Return (x, y) of the center of cell containing provided text 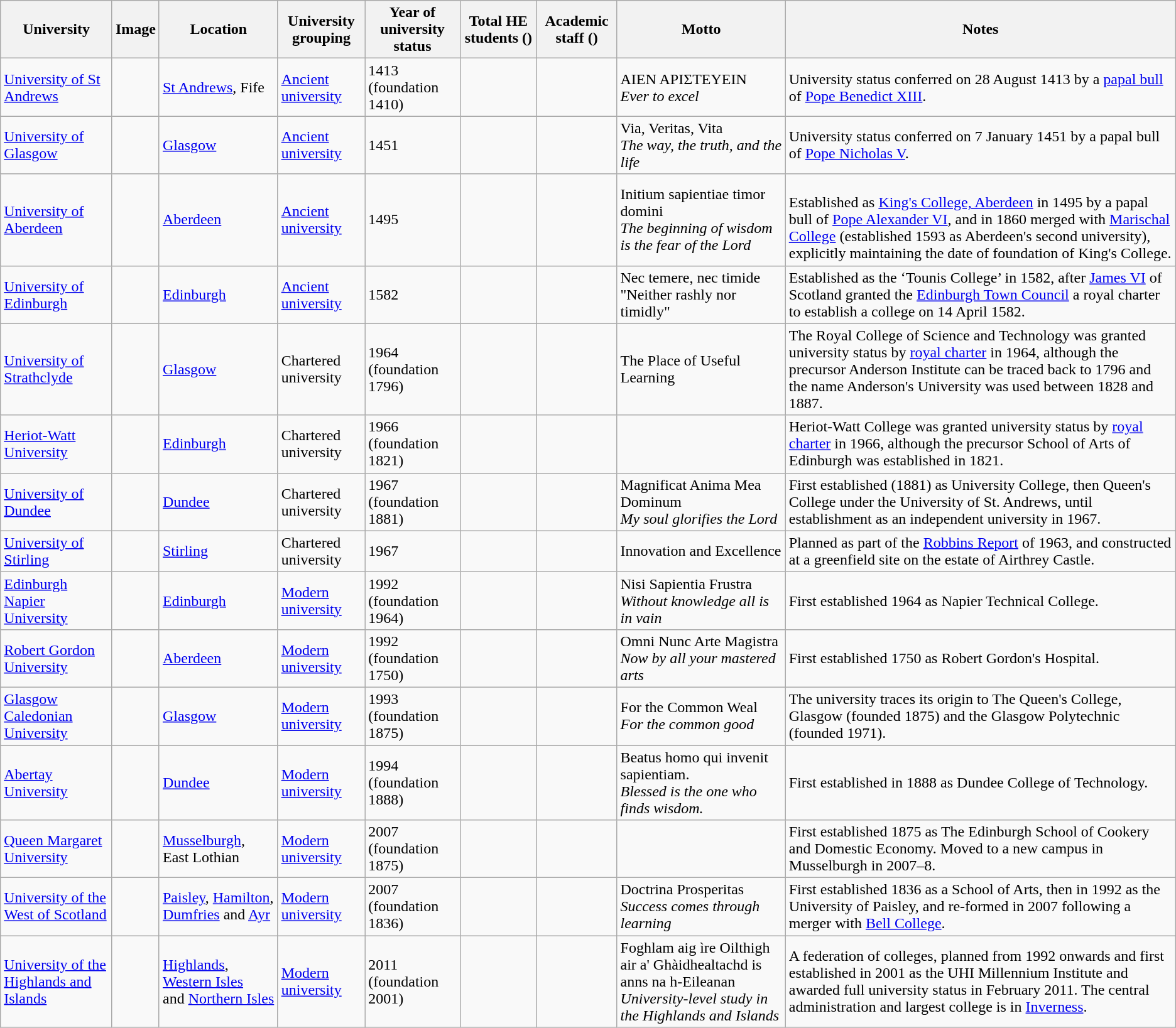
1582 (413, 295)
Notes (980, 30)
Nisi Sapientia FrustraWithout knowledge all is in vain (701, 600)
Foghlam aig ìre Oilthigh air a' Ghàidhealtachd is anns na h-Eileanan University-level study in the Highlands and Islands (701, 982)
University grouping (322, 30)
University of Dundee (57, 502)
Motto (701, 30)
Innovation and Excellence (701, 551)
Paisley, Hamilton, Dumfries and Ayr (219, 907)
University of Glasgow (57, 145)
University of St Andrews (57, 87)
First established 1964 as Napier Technical College. (980, 600)
Omni Nunc Arte MagistraNow by all your mastered arts (701, 658)
Musselburgh, East Lothian (219, 849)
University of Edinburgh (57, 295)
Doctrina ProsperitasSuccess comes through learning (701, 907)
1992 (foundation 1750) (413, 658)
1966 (foundation 1821) (413, 444)
University of the West of Scotland (57, 907)
University of Strathclyde (57, 369)
Stirling (219, 551)
1451 (413, 145)
Highlands, Western Islesand Northern Isles (219, 982)
2007 (foundation 1875) (413, 849)
University of the Highlands and Islands (57, 982)
First established 1875 as The Edinburgh School of Cookery and Domestic Economy. Moved to a new campus in Musselburgh in 2007–8. (980, 849)
First established 1836 as a School of Arts, then in 1992 as the University of Paisley, and re-formed in 2007 following a merger with Bell College. (980, 907)
Edinburgh Napier University (57, 600)
Magnificat Anima Mea Dominum My soul glorifies the Lord (701, 502)
2007 (foundation 1836) (413, 907)
Robert Gordon University (57, 658)
University status conferred on 7 January 1451 by a papal bull of Pope Nicholas V. (980, 145)
1964 (foundation 1796) (413, 369)
Academic staff () (577, 30)
1495 (413, 220)
Glasgow Caledonian University (57, 716)
1967 (foundation 1881) (413, 502)
Location (219, 30)
University status conferred on 28 August 1413 by a papal bull of Pope Benedict XIII. (980, 87)
2011 (foundation 2001) (413, 982)
Heriot-Watt University (57, 444)
Nec temere, nec timide"Neither rashly nor timidly" (701, 295)
1967 (413, 551)
The university traces its origin to The Queen's College, Glasgow (founded 1875) and the Glasgow Polytechnic (founded 1971). (980, 716)
Year of university status (413, 30)
For the Common WealFor the common good (701, 716)
University of Aberdeen (57, 220)
Abertay University (57, 782)
Queen Margaret University (57, 849)
Image (136, 30)
Initium sapientiae timor dominiThe beginning of wisdom is the fear of the Lord (701, 220)
1994 (foundation 1888) (413, 782)
The Place of Useful Learning (701, 369)
1993 (foundation 1875) (413, 716)
University (57, 30)
First established in 1888 as Dundee College of Technology. (980, 782)
First established 1750 as Robert Gordon's Hospital. (980, 658)
ΑΙΕΝ ΑΡΙΣΤΕΥΕΙΝEver to excel (701, 87)
St Andrews, Fife (219, 87)
Via, Veritas, VitaThe way, the truth, and the life (701, 145)
Total HE students () (498, 30)
1992 (foundation 1964) (413, 600)
Beatus homo qui invenit sapientiam.Blessed is the one who finds wisdom. (701, 782)
Planned as part of the Robbins Report of 1963, and constructed at a greenfield site on the estate of Airthrey Castle. (980, 551)
University of Stirling (57, 551)
1413 (foundation 1410) (413, 87)
